Capture the cell that displays the provided text and extract its [X, Y] central coordinate. 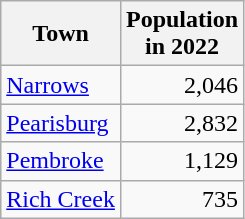
2,832 [182, 123]
Pembroke [61, 161]
735 [182, 199]
Populationin 2022 [182, 34]
Town [61, 34]
1,129 [182, 161]
Pearisburg [61, 123]
Rich Creek [61, 199]
Narrows [61, 85]
2,046 [182, 85]
